Locate the cell with the specified text and output its [x, y] center coordinate. 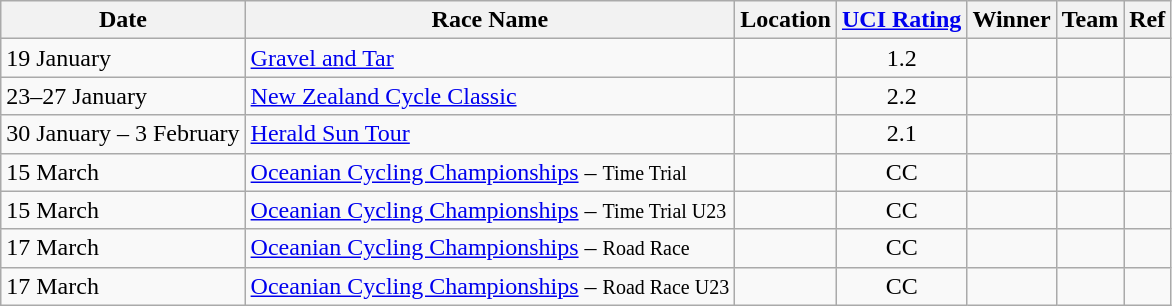
Ref [1148, 20]
Winner [1012, 20]
Oceanian Cycling Championships – Road Race [490, 248]
Oceanian Cycling Championships – Time Trial [490, 172]
1.2 [901, 58]
2.2 [901, 96]
Gravel and Tar [490, 58]
2.1 [901, 134]
Location [786, 20]
19 January [123, 58]
Team [1090, 20]
Oceanian Cycling Championships – Time Trial U23 [490, 210]
Oceanian Cycling Championships – Road Race U23 [490, 286]
30 January – 3 February [123, 134]
UCI Rating [901, 20]
Herald Sun Tour [490, 134]
23–27 January [123, 96]
Date [123, 20]
Race Name [490, 20]
New Zealand Cycle Classic [490, 96]
